Search for the cell housing the specified text and yield its [x, y] center coordinate. 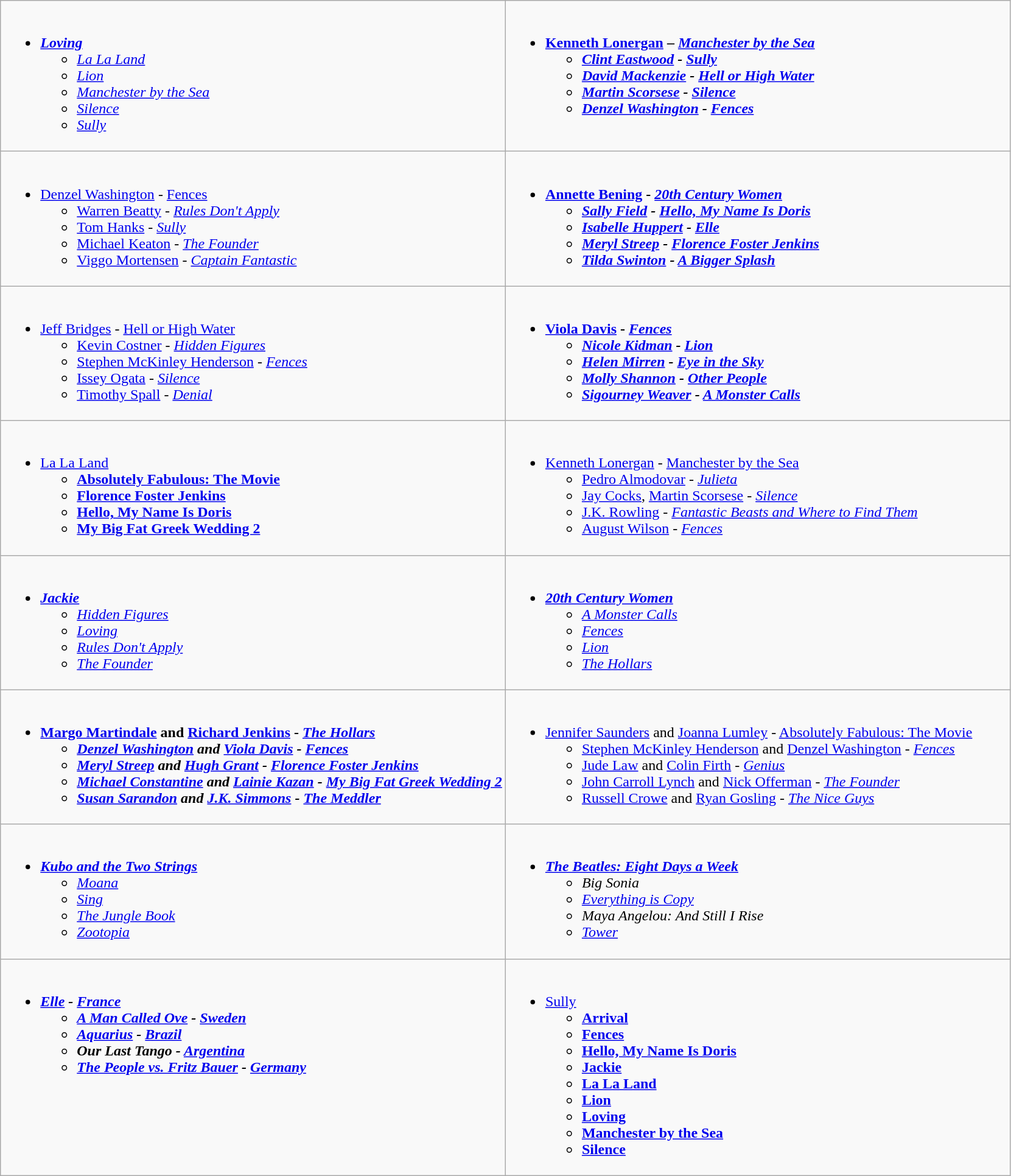
Kubo and the Two StringsMoanaSingThe Jungle BookZootopia [253, 891]
LovingLa La LandLionManchester by the SeaSilenceSully [253, 76]
JackieHidden FiguresLovingRules Don't ApplyThe Founder [253, 622]
The Beatles: Eight Days a WeekBig SoniaEverything is CopyMaya Angelou: And Still I RiseTower [758, 891]
20th Century WomenA Monster CallsFencesLionThe Hollars [758, 622]
Denzel Washington - FencesWarren Beatty - Rules Don't ApplyTom Hanks - SullyMichael Keaton - The FounderViggo Mortensen - Captain Fantastic [253, 219]
La La LandAbsolutely Fabulous: The MovieFlorence Foster JenkinsHello, My Name Is DorisMy Big Fat Greek Wedding 2 [253, 488]
Jeff Bridges - Hell or High WaterKevin Costner - Hidden FiguresStephen McKinley Henderson - FencesIssey Ogata - SilenceTimothy Spall - Denial [253, 353]
Viola Davis - FencesNicole Kidman - LionHelen Mirren - Eye in the SkyMolly Shannon - Other PeopleSigourney Weaver - A Monster Calls [758, 353]
SullyArrivalFencesHello, My Name Is DorisJackieLa La LandLionLovingManchester by the SeaSilence [758, 1067]
Elle - FranceA Man Called Ove - SwedenAquarius - BrazilOur Last Tango - ArgentinaThe People vs. Fritz Bauer - Germany [253, 1067]
Kenneth Lonergan – Manchester by the SeaClint Eastwood - SullyDavid Mackenzie - Hell or High WaterMartin Scorsese - SilenceDenzel Washington - Fences [758, 76]
